For the text-containing cell, return its midpoint in (X, Y) coordinate format. 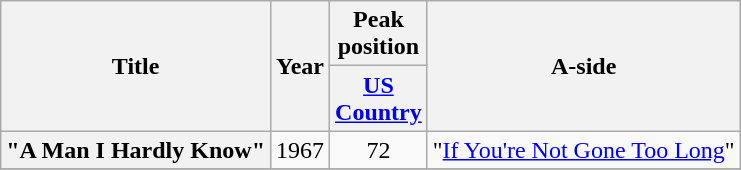
72 (379, 150)
Year (300, 66)
Peakposition (379, 34)
"If You're Not Gone Too Long" (584, 150)
"A Man I Hardly Know" (136, 150)
1967 (300, 150)
A-side (584, 66)
USCountry (379, 98)
Title (136, 66)
